Scan for the cell matching the given text and deliver its [X, Y] coordinate at center. 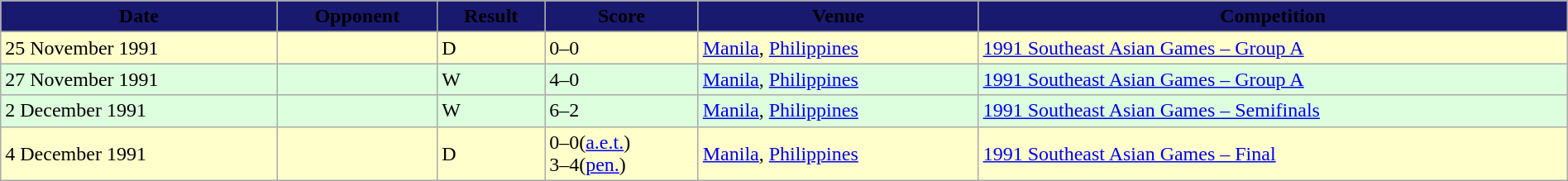
4 December 1991 [139, 154]
Venue [839, 17]
Score [622, 17]
Competition [1273, 17]
0–0(a.e.t.)3–4(pen.) [622, 154]
2 December 1991 [139, 111]
Opponent [357, 17]
25 November 1991 [139, 48]
Result [491, 17]
4–0 [622, 79]
27 November 1991 [139, 79]
1991 Southeast Asian Games – Final [1273, 154]
Date [139, 17]
1991 Southeast Asian Games – Semifinals [1273, 111]
0–0 [622, 48]
6–2 [622, 111]
